Locate the cell with the specified text and output its [x, y] center coordinate. 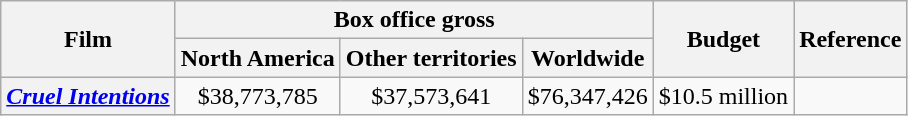
Reference [850, 39]
Worldwide [588, 58]
Cruel Intentions [88, 96]
Box office gross [414, 20]
Other territories [431, 58]
North America [258, 58]
$38,773,785 [258, 96]
$76,347,426 [588, 96]
Budget [723, 39]
$37,573,641 [431, 96]
Film [88, 39]
$10.5 million [723, 96]
